Provide the [X, Y] coordinate of the cell's center where the given text is located.  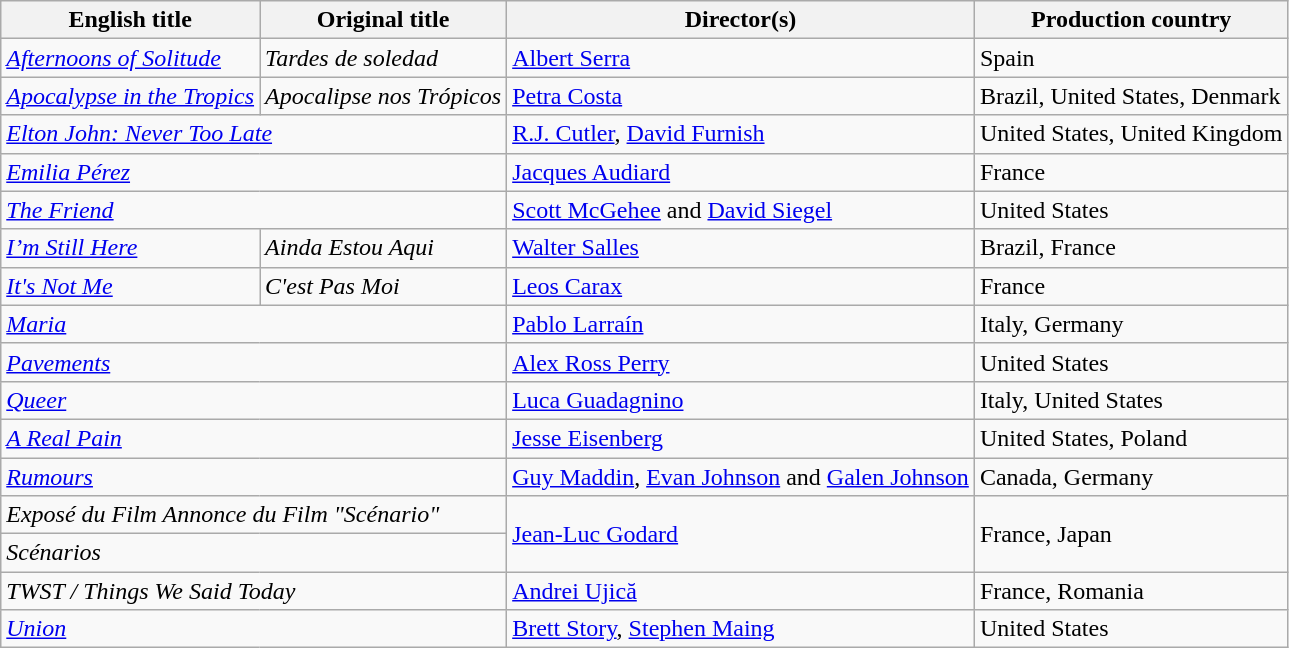
Afternoons of Solitude [130, 58]
Guy Maddin, Evan Johnson and Galen Johnson [741, 477]
Leos Carax [741, 286]
Walter Salles [741, 248]
Original title [384, 20]
It's Not Me [130, 286]
Apocalipse nos Trópicos [384, 96]
A Real Pain [254, 438]
France, Japan [1131, 534]
I’m Still Here [130, 248]
Alex Ross Perry [741, 362]
Brazil, France [1131, 248]
Scott McGehee and David Siegel [741, 210]
Luca Guadagnino [741, 400]
Maria [254, 324]
Rumours [254, 477]
Production country [1131, 20]
R.J. Cutler, David Furnish [741, 134]
The Friend [254, 210]
Director(s) [741, 20]
Apocalypse in the Tropics [130, 96]
Petra Costa [741, 96]
Pablo Larraín [741, 324]
Italy, United States [1131, 400]
Albert Serra [741, 58]
France, Romania [1131, 591]
Jean-Luc Godard [741, 534]
C'est Pas Moi [384, 286]
Jacques Audiard [741, 172]
Ainda Estou Aqui [384, 248]
Andrei Ujică [741, 591]
TWST / Things We Said Today [254, 591]
Spain [1131, 58]
Tardes de soledad [384, 58]
English title [130, 20]
Italy, Germany [1131, 324]
Exposé du Film Annonce du Film "Scénario" [254, 515]
Brazil, United States, Denmark [1131, 96]
Scénarios [254, 553]
United States, United Kingdom [1131, 134]
Emilia Pérez [254, 172]
Queer [254, 400]
Brett Story, Stephen Maing [741, 629]
Union [254, 629]
Jesse Eisenberg [741, 438]
United States, Poland [1131, 438]
Pavements [254, 362]
Canada, Germany [1131, 477]
Elton John: Never Too Late [254, 134]
